Scan for the cell matching the given text and deliver its (X, Y) coordinate at center. 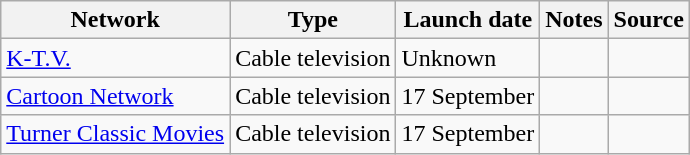
K-T.V. (116, 58)
Source (648, 20)
Turner Classic Movies (116, 134)
Unknown (468, 58)
Cartoon Network (116, 96)
Notes (574, 20)
Type (313, 20)
Launch date (468, 20)
Network (116, 20)
